Find where the given text appears and provide that cell's center as (x, y) coordinate. 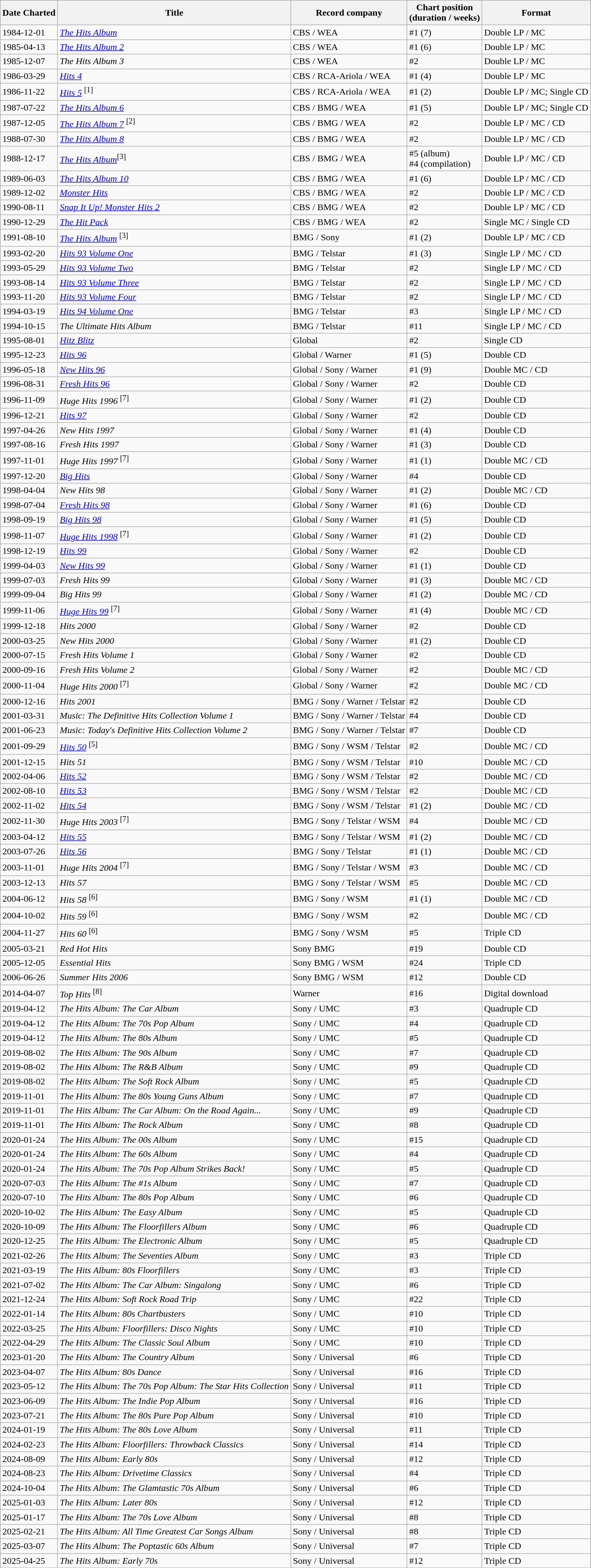
Single CD (536, 341)
The Hits Album: Early 70s (174, 1561)
2000-07-15 (29, 655)
2000-12-16 (29, 701)
1989-06-03 (29, 178)
#1 (9) (445, 370)
1984-12-01 (29, 32)
1996-05-18 (29, 370)
The Hits Album 8 (174, 139)
Hitz Blitz (174, 341)
The Hits Album: Drivetime Classics (174, 1473)
Hits 93 Volume Four (174, 297)
1999-12-18 (29, 626)
2025-02-21 (29, 1531)
Hits 56 (174, 851)
2014-04-07 (29, 993)
2025-01-17 (29, 1517)
The Hits Album: The 70s Pop Album (174, 1023)
2005-03-21 (29, 948)
The Hits Album: The 80s Pop Album (174, 1198)
New Hits 99 (174, 566)
1996-11-09 (29, 400)
Hits 60 [6] (174, 933)
Hits 96 (174, 355)
Huge Hits 2003 [7] (174, 821)
1998-07-04 (29, 505)
2000-03-25 (29, 641)
2021-02-26 (29, 1256)
The Hits Album: The Floorfillers Album (174, 1227)
2025-03-07 (29, 1546)
The Hits Album: The Classic Soul Album (174, 1343)
The Hits Album: The Rock Album (174, 1125)
Record company (349, 13)
Digital download (536, 993)
Red Hot Hits (174, 948)
The Hits Album 10 (174, 178)
Hits 4 (174, 76)
#22 (445, 1299)
Music: The Definitive Hits Collection Volume 1 (174, 716)
2003-11-01 (29, 867)
Hits 2001 (174, 701)
Monster Hits (174, 193)
1997-12-20 (29, 476)
The Hits Album: The 70s Love Album (174, 1517)
2020-07-10 (29, 1198)
2023-01-20 (29, 1357)
The Hits Album: The Car Album: On the Road Again... (174, 1111)
2006-06-26 (29, 978)
The Hits Album: 80s Chartbusters (174, 1314)
1990-12-29 (29, 222)
Sony BMG (349, 948)
New Hits 96 (174, 370)
1986-11-22 (29, 92)
Essential Hits (174, 963)
The Hits Album 3 (174, 61)
The Hits Album: The R&B Album (174, 1067)
1993-02-20 (29, 253)
1995-08-01 (29, 341)
Hits 52 (174, 776)
Big Hits (174, 476)
The Hits Album: The Electronic Album (174, 1241)
2024-08-23 (29, 1473)
#1 (7) (445, 32)
Hits 57 (174, 883)
Hits 94 Volume One (174, 311)
2004-10-02 (29, 915)
2004-06-12 (29, 899)
1993-08-14 (29, 282)
1993-05-29 (29, 268)
1999-07-03 (29, 580)
1995-12-23 (29, 355)
Huge Hits 1997 [7] (174, 461)
New Hits 1997 (174, 430)
1999-09-04 (29, 595)
Hits 93 Volume Two (174, 268)
2020-10-09 (29, 1227)
2001-09-29 (29, 746)
The Hits Album: The Easy Album (174, 1212)
1988-07-30 (29, 139)
The Hits Album: The Glamtastic 70s Album (174, 1488)
Hits 53 (174, 791)
Huge Hits 2000 [7] (174, 686)
1988-12-17 (29, 159)
Date Charted (29, 13)
Big Hits 99 (174, 595)
2002-11-02 (29, 805)
The Hits Album: The Country Album (174, 1357)
2024-08-09 (29, 1459)
Hits 50 [5] (174, 746)
Fresh Hits Volume 1 (174, 655)
The Hit Pack (174, 222)
The Hits Album 7 [2] (174, 124)
Hits 5 [1] (174, 92)
1996-08-31 (29, 384)
2022-04-29 (29, 1343)
1998-04-04 (29, 491)
BMG / Sony (349, 238)
2025-04-25 (29, 1561)
The Hits Album: The 80s Love Album (174, 1430)
#15 (445, 1140)
The Hits Album: The Soft Rock Album (174, 1082)
Global / Warner (349, 355)
2001-12-15 (29, 762)
The Hits Album 2 (174, 47)
Hits 99 (174, 551)
2003-07-26 (29, 851)
2004-11-27 (29, 933)
1997-04-26 (29, 430)
1986-03-29 (29, 76)
1985-12-07 (29, 61)
2003-12-13 (29, 883)
2021-07-02 (29, 1285)
Huge Hits 1998 [7] (174, 536)
#24 (445, 963)
Fresh Hits 98 (174, 505)
Fresh Hits 96 (174, 384)
The Hits Album: The Indie Pop Album (174, 1401)
The Hits Album: 80s Dance (174, 1372)
The Hits Album: Floorfillers: Disco Nights (174, 1328)
2000-09-16 (29, 670)
2021-12-24 (29, 1299)
The Hits Album: The 00s Album (174, 1140)
2023-05-12 (29, 1386)
The Hits Album: The 70s Pop Album Strikes Back! (174, 1169)
Format (536, 13)
The Hits Album: Early 80s (174, 1459)
The Hits Album: Floorfillers: Throwback Classics (174, 1444)
#5 (album)#4 (compilation) (445, 159)
1998-12-19 (29, 551)
Chart position(duration / weeks) (445, 13)
2024-10-04 (29, 1488)
The Hits Album: The 80s Young Guns Album (174, 1096)
Huge Hits 1996 [7] (174, 400)
The Hits Album: The 60s Album (174, 1154)
1997-11-01 (29, 461)
1994-03-19 (29, 311)
Music: Today's Definitive Hits Collection Volume 2 (174, 730)
2002-08-10 (29, 791)
The Hits Album: The Car Album (174, 1009)
2020-10-02 (29, 1212)
Fresh Hits 1997 (174, 444)
The Hits Album: All Time Greatest Car Songs Album (174, 1531)
Huge Hits 2004 [7] (174, 867)
2020-07-03 (29, 1183)
The Hits Album (174, 32)
Fresh Hits Volume 2 (174, 670)
Fresh Hits 99 (174, 580)
1998-09-19 (29, 519)
#19 (445, 948)
2001-06-23 (29, 730)
Huge Hits 99 [7] (174, 610)
The Hits Album: The 90s Album (174, 1052)
BMG / Sony / Telstar (349, 851)
1996-12-21 (29, 415)
New Hits 2000 (174, 641)
2001-03-31 (29, 716)
2025-01-03 (29, 1502)
1999-04-03 (29, 566)
The Hits Album: The #1s Album (174, 1183)
New Hits 98 (174, 491)
The Hits Album: The 80s Album (174, 1038)
#14 (445, 1444)
Hits 97 (174, 415)
2022-03-25 (29, 1328)
2021-03-19 (29, 1270)
The Hits Album: Later 80s (174, 1502)
Top Hits [8] (174, 993)
Hits 2000 (174, 626)
2023-07-21 (29, 1415)
The Hits Album: The 80s Pure Pop Album (174, 1415)
Hits 59 [6] (174, 915)
The Hits Album: Soft Rock Road Trip (174, 1299)
2003-04-12 (29, 837)
Hits 93 Volume One (174, 253)
The Hits Album: The Seventies Album (174, 1256)
1990-08-11 (29, 207)
Warner (349, 993)
Hits 51 (174, 762)
1997-08-16 (29, 444)
Title (174, 13)
1989-12-02 (29, 193)
2005-12-05 (29, 963)
1987-12-05 (29, 124)
The Hits Album: The 70s Pop Album: The Star Hits Collection (174, 1386)
The Ultimate Hits Album (174, 326)
1994-10-15 (29, 326)
2002-04-06 (29, 776)
1999-11-06 (29, 610)
2024-01-19 (29, 1430)
The Hits Album [3] (174, 238)
2022-01-14 (29, 1314)
Hits 58 [6] (174, 899)
Snap It Up! Monster Hits 2 (174, 207)
The Hits Album 6 (174, 108)
2024-02-23 (29, 1444)
Hits 55 (174, 837)
Single MC / Single CD (536, 222)
Hits 93 Volume Three (174, 282)
Summer Hits 2006 (174, 978)
Global (349, 341)
1991-08-10 (29, 238)
2002-11-30 (29, 821)
The Hits Album: The Car Album: Singalong (174, 1285)
Hits 54 (174, 805)
1987-07-22 (29, 108)
Big Hits 98 (174, 519)
The Hits Album: 80s Floorfillers (174, 1270)
1993-11-20 (29, 297)
2020-12-25 (29, 1241)
The Hits Album: The Poptastic 60s Album (174, 1546)
2023-04-07 (29, 1372)
2000-11-04 (29, 686)
2023-06-09 (29, 1401)
1998-11-07 (29, 536)
The Hits Album[3] (174, 159)
1985-04-13 (29, 47)
